Determine the (X, Y) coordinate at the center of the cell enclosing the given text.  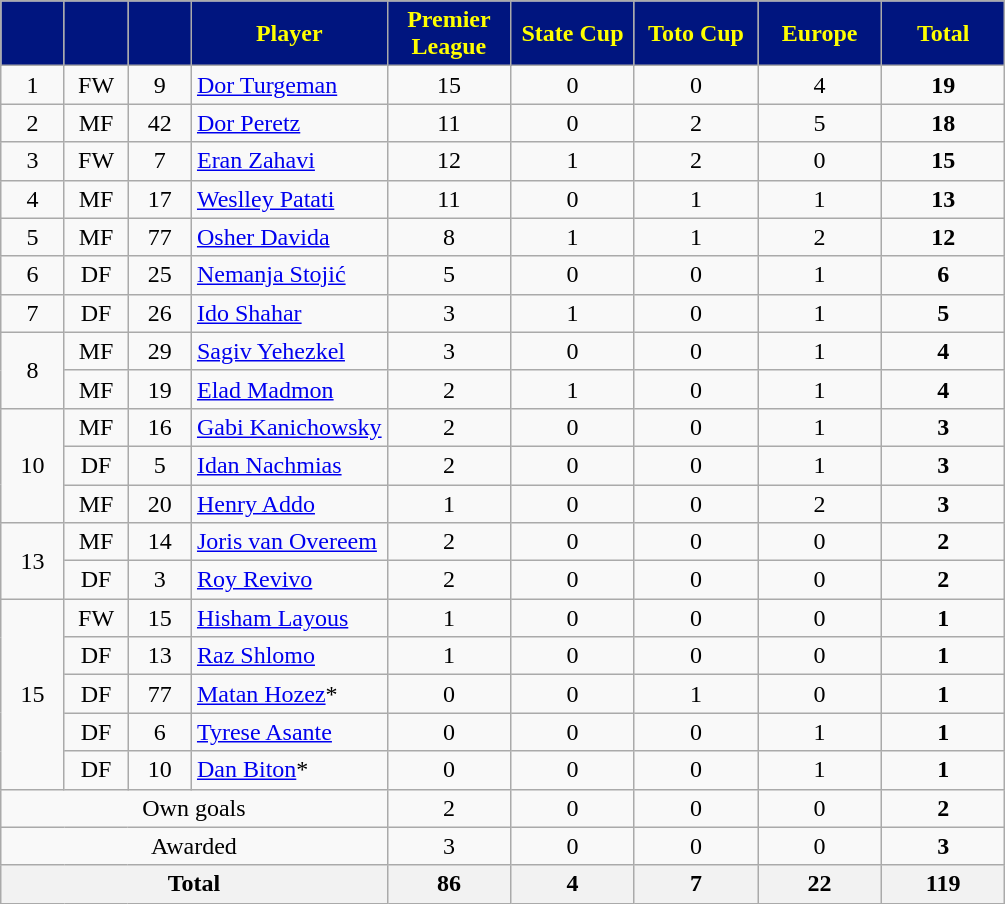
State Cup (573, 34)
Joris van Overeem (289, 542)
Nemanja Stojić (289, 275)
Gabi Kanichowsky (289, 427)
Eran Zahavi (289, 161)
86 (449, 884)
Own goals (194, 808)
Roy Revivo (289, 580)
26 (160, 313)
22 (820, 884)
Ido Shahar (289, 313)
Dor Peretz (289, 123)
Osher Davida (289, 237)
14 (160, 542)
20 (160, 503)
16 (160, 427)
Henry Addo (289, 503)
29 (160, 351)
18 (943, 123)
Player (289, 34)
Elad Madmon (289, 389)
Dor Turgeman (289, 85)
Hisham Layous (289, 618)
Idan Nachmias (289, 465)
9 (160, 85)
Europe (820, 34)
42 (160, 123)
17 (160, 199)
Dan Biton* (289, 770)
Toto Cup (696, 34)
25 (160, 275)
Matan Hozez* (289, 694)
119 (943, 884)
Weslley Patati (289, 199)
Premier League (449, 34)
Sagiv Yehezkel (289, 351)
Raz Shlomo (289, 656)
Tyrese Asante (289, 732)
Awarded (194, 846)
